Locate the cell with the specified text and output its [X, Y] center coordinate. 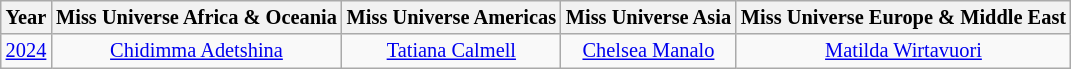
Miss Universe Africa & Oceania [196, 17]
2024 [26, 51]
Chidimma Adetshina [196, 51]
Miss Universe Americas [452, 17]
Matilda Wirtavuori [904, 51]
Tatiana Calmell [452, 51]
Chelsea Manalo [648, 51]
Miss Universe Asia [648, 17]
Miss Universe Europe & Middle East [904, 17]
Year [26, 17]
